Identify which cell holds the provided text, then report its [X, Y] central coordinate. 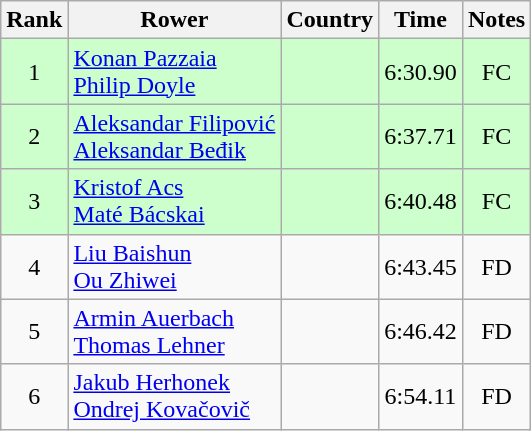
6 [34, 396]
5 [34, 332]
Country [330, 20]
Jakub HerhonekOndrej Kovačovič [174, 396]
Kristof AcsMaté Bácskai [174, 202]
6:40.48 [421, 202]
Armin AuerbachThomas Lehner [174, 332]
6:37.71 [421, 136]
Time [421, 20]
6:54.11 [421, 396]
Rower [174, 20]
6:43.45 [421, 266]
Notes [496, 20]
2 [34, 136]
1 [34, 72]
Liu BaishunOu Zhiwei [174, 266]
4 [34, 266]
Aleksandar FilipovićAleksandar Beđik [174, 136]
Rank [34, 20]
3 [34, 202]
Konan PazzaiaPhilip Doyle [174, 72]
6:30.90 [421, 72]
6:46.42 [421, 332]
